Output the (X, Y) coordinate of the center of the cell containing the given text.  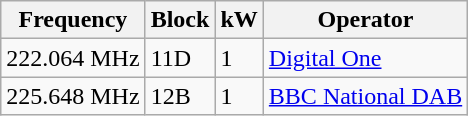
Frequency (73, 20)
11D (180, 58)
Operator (365, 20)
BBC National DAB (365, 96)
Digital One (365, 58)
kW (239, 20)
222.064 MHz (73, 58)
12B (180, 96)
Block (180, 20)
225.648 MHz (73, 96)
